From the cell containing the given text, extract its center point as [x, y] coordinate. 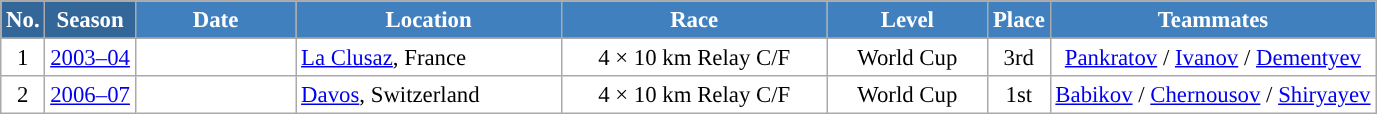
No. [23, 20]
Season [90, 20]
La Clusaz, France [429, 58]
Date [216, 20]
2003–04 [90, 58]
Location [429, 20]
1st [1019, 95]
2 [23, 95]
Race [694, 20]
Pankratov / Ivanov / Dementyev [1213, 58]
3rd [1019, 58]
2006–07 [90, 95]
Teammates [1213, 20]
Babikov / Chernousov / Shiryayev [1213, 95]
Level [908, 20]
1 [23, 58]
Davos, Switzerland [429, 95]
Place [1019, 20]
